Provide the (x, y) coordinate of the cell's center where the given text is located.  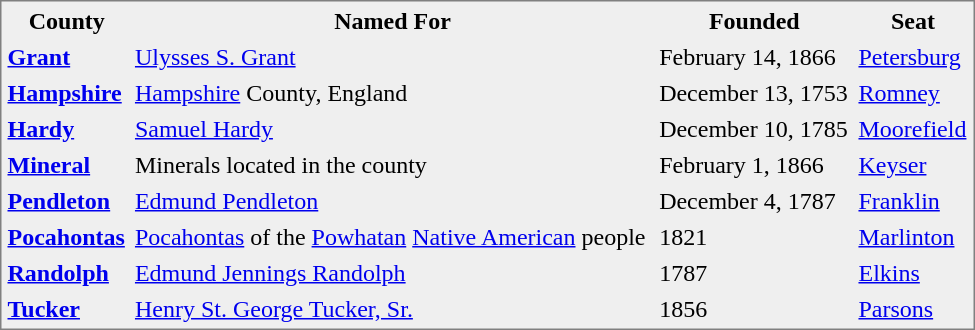
Hampshire (66, 92)
Minerals located in the county (392, 164)
Founded (754, 20)
Romney (912, 92)
Moorefield (912, 128)
Seat (912, 20)
Edmund Jennings Randolph (392, 272)
1821 (754, 236)
Marlinton (912, 236)
December 10, 1785 (754, 128)
Pocahontas of the Powhatan Native American people (392, 236)
Edmund Pendleton (392, 200)
Petersburg (912, 56)
Pendleton (66, 200)
1856 (754, 308)
Randolph (66, 272)
Elkins (912, 272)
December 4, 1787 (754, 200)
Keyser (912, 164)
Grant (66, 56)
February 1, 1866 (754, 164)
1787 (754, 272)
December 13, 1753 (754, 92)
Tucker (66, 308)
Samuel Hardy (392, 128)
Henry St. George Tucker, Sr. (392, 308)
Hampshire County, England (392, 92)
Mineral (66, 164)
Pocahontas (66, 236)
Parsons (912, 308)
Franklin (912, 200)
Hardy (66, 128)
County (66, 20)
Ulysses S. Grant (392, 56)
February 14, 1866 (754, 56)
Named For (392, 20)
